Return the (X, Y) coordinate for the center point of the cell that contains the specified text.  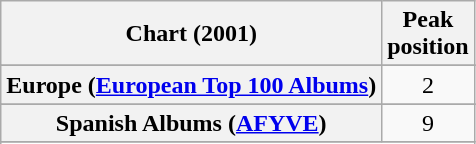
Spanish Albums (AFYVE) (192, 123)
9 (428, 123)
Peakposition (428, 34)
Chart (2001) (192, 34)
2 (428, 85)
Europe (European Top 100 Albums) (192, 85)
